Pinpoint the cell where the given text exists, returning its (x, y) midpoint coordinate. 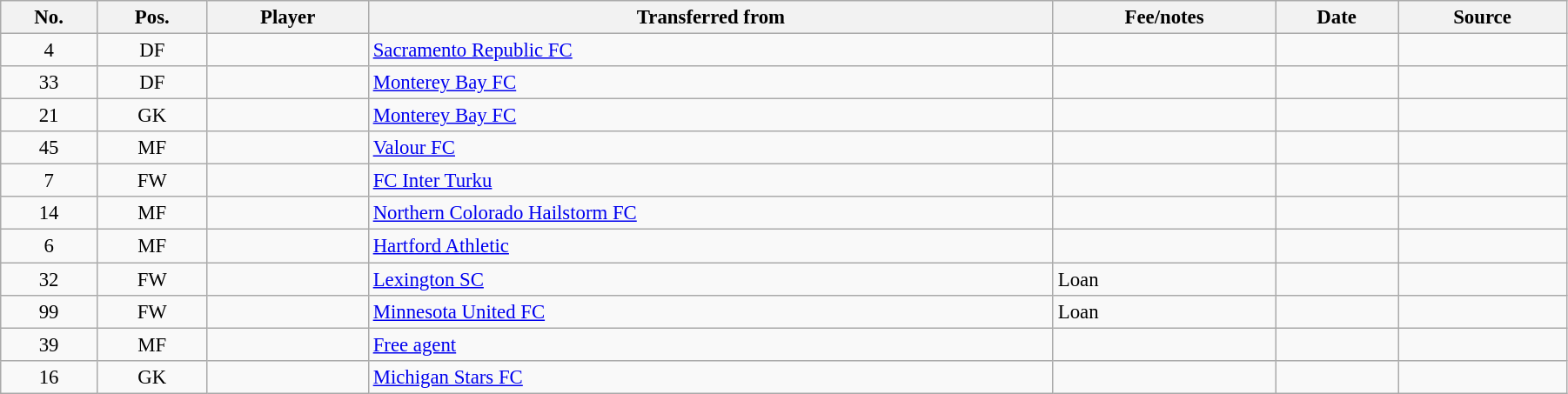
Valour FC (710, 148)
16 (49, 377)
Transferred from (710, 17)
Lexington SC (710, 279)
Sacramento Republic FC (710, 50)
4 (49, 50)
Fee/notes (1164, 17)
39 (49, 344)
6 (49, 246)
Pos. (151, 17)
Source (1483, 17)
FC Inter Turku (710, 181)
Free agent (710, 344)
Hartford Athletic (710, 246)
33 (49, 83)
7 (49, 181)
Northern Colorado Hailstorm FC (710, 213)
21 (49, 116)
No. (49, 17)
32 (49, 279)
Minnesota United FC (710, 311)
14 (49, 213)
Date (1337, 17)
Michigan Stars FC (710, 377)
99 (49, 311)
45 (49, 148)
Player (287, 17)
